Return the (x, y) coordinate for the center point of the cell that contains the specified text.  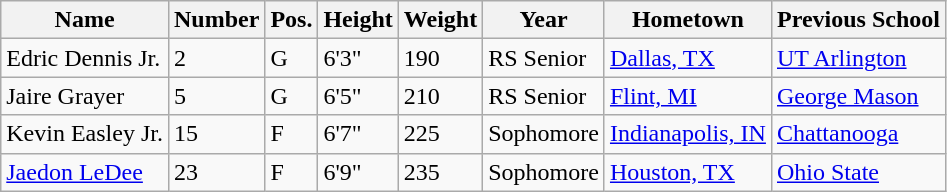
Jaedon LeDee (85, 172)
190 (440, 58)
15 (216, 134)
Flint, MI (688, 96)
6'5" (358, 96)
Jaire Grayer (85, 96)
Indianapolis, IN (688, 134)
6'7" (358, 134)
Chattanooga (858, 134)
210 (440, 96)
5 (216, 96)
Pos. (292, 20)
Edric Dennis Jr. (85, 58)
225 (440, 134)
Houston, TX (688, 172)
UT Arlington (858, 58)
23 (216, 172)
Number (216, 20)
Previous School (858, 20)
6'3" (358, 58)
Hometown (688, 20)
235 (440, 172)
6'9" (358, 172)
Dallas, TX (688, 58)
Ohio State (858, 172)
Height (358, 20)
Year (544, 20)
Weight (440, 20)
Kevin Easley Jr. (85, 134)
2 (216, 58)
George Mason (858, 96)
Name (85, 20)
